Return [X, Y] of the center of cell containing provided text 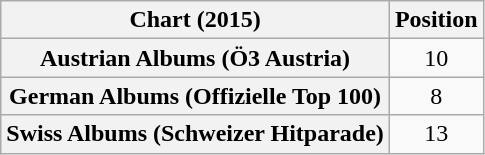
10 [436, 58]
German Albums (Offizielle Top 100) [196, 96]
8 [436, 96]
Position [436, 20]
Chart (2015) [196, 20]
13 [436, 134]
Austrian Albums (Ö3 Austria) [196, 58]
Swiss Albums (Schweizer Hitparade) [196, 134]
